Find where the given text appears and provide that cell's center as [x, y] coordinate. 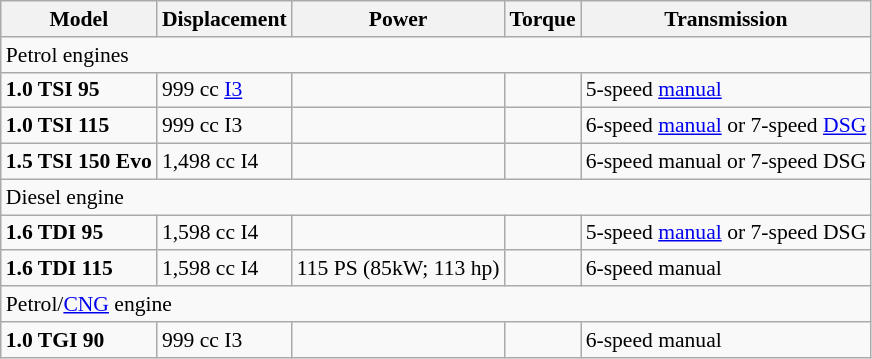
1,498 cc I4 [224, 162]
Transmission [726, 19]
Displacement [224, 19]
1.5 TSI 150 Evo [79, 162]
Petrol engines [436, 55]
Power [398, 19]
5-speed manual or 7-speed DSG [726, 233]
115 PS (85kW; 113 hp) [398, 269]
1.0 TSI 95 [79, 90]
1.6 TDI 115 [79, 269]
1.0 TSI 115 [79, 126]
Petrol/CNG engine [436, 304]
5-speed manual [726, 90]
Model [79, 19]
1.0 TGI 90 [79, 340]
1.6 TDI 95 [79, 233]
Torque [542, 19]
Diesel engine [436, 197]
